Scan for the cell matching the given text and deliver its [X, Y] coordinate at center. 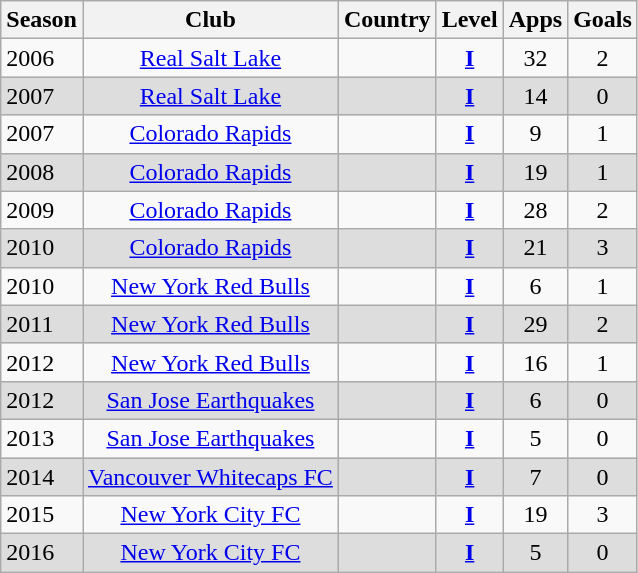
Country [387, 20]
2014 [42, 477]
16 [535, 362]
2009 [42, 210]
21 [535, 248]
2011 [42, 324]
Level [470, 20]
32 [535, 58]
Season [42, 20]
2016 [42, 553]
7 [535, 477]
Apps [535, 20]
2013 [42, 438]
Club [210, 20]
14 [535, 96]
28 [535, 210]
2006 [42, 58]
Vancouver Whitecaps FC [210, 477]
Goals [603, 20]
2015 [42, 515]
2008 [42, 172]
9 [535, 134]
29 [535, 324]
